For the text-containing cell, return its midpoint in (X, Y) coordinate format. 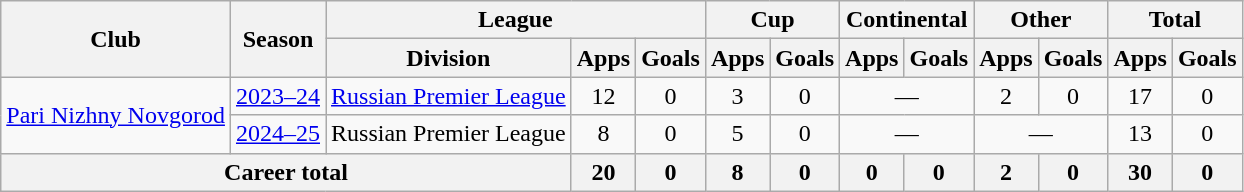
13 (1140, 134)
2024–25 (278, 134)
12 (603, 96)
2023–24 (278, 96)
Division (449, 58)
3 (737, 96)
Pari Nizhny Novgorod (116, 115)
Club (116, 39)
League (516, 20)
Continental (907, 20)
5 (737, 134)
Total (1175, 20)
20 (603, 172)
Cup (772, 20)
30 (1140, 172)
Other (1041, 20)
17 (1140, 96)
Season (278, 39)
Career total (286, 172)
